Pinpoint the cell where the given text exists, returning its [X, Y] midpoint coordinate. 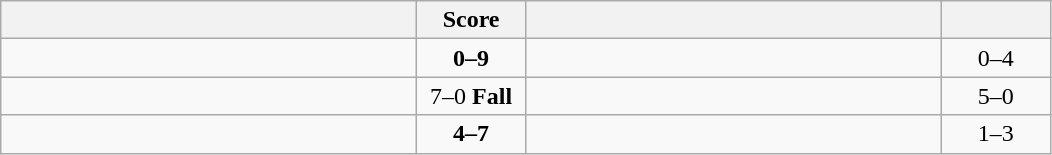
1–3 [996, 134]
0–9 [472, 58]
4–7 [472, 134]
0–4 [996, 58]
7–0 Fall [472, 96]
5–0 [996, 96]
Score [472, 20]
